From the cell containing the given text, extract its center point as [X, Y] coordinate. 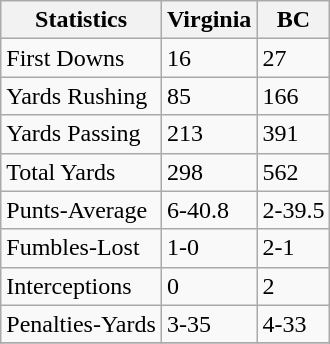
298 [209, 172]
3-35 [209, 324]
First Downs [82, 58]
85 [209, 96]
562 [294, 172]
1-0 [209, 248]
Penalties-Yards [82, 324]
2 [294, 286]
0 [209, 286]
213 [209, 134]
Statistics [82, 20]
4-33 [294, 324]
2-1 [294, 248]
Yards Passing [82, 134]
166 [294, 96]
391 [294, 134]
27 [294, 58]
6-40.8 [209, 210]
16 [209, 58]
Virginia [209, 20]
Interceptions [82, 286]
Yards Rushing [82, 96]
Total Yards [82, 172]
2-39.5 [294, 210]
Fumbles-Lost [82, 248]
BC [294, 20]
Punts-Average [82, 210]
